Scan for the cell matching the given text and deliver its [X, Y] coordinate at center. 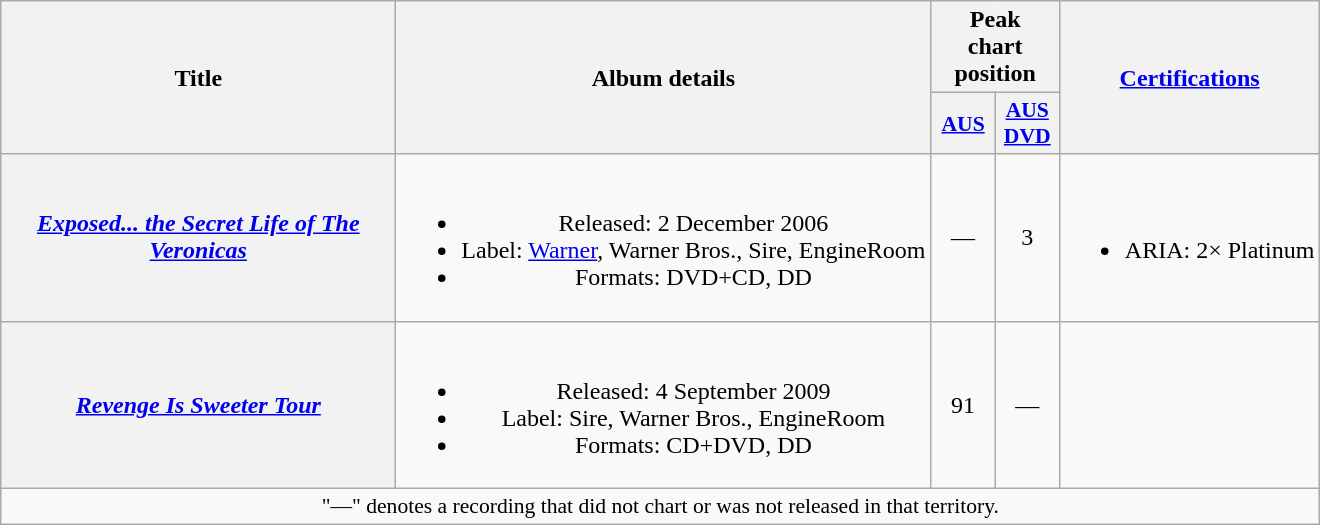
Released: 4 September 2009 Label: Sire, Warner Bros., EngineRoomFormats: CD+DVD, DD [664, 404]
AUS [963, 124]
Peakchartposition [995, 47]
Title [198, 78]
ARIA: 2× Platinum [1190, 238]
Revenge Is Sweeter Tour [198, 404]
Certifications [1190, 78]
91 [963, 404]
Album details [664, 78]
Released: 2 December 2006 Label: Warner, Warner Bros., Sire, EngineRoomFormats: DVD+CD, DD [664, 238]
AUSDVD [1027, 124]
Exposed... the Secret Life of The Veronicas [198, 238]
3 [1027, 238]
"—" denotes a recording that did not chart or was not released in that territory. [660, 506]
